Identify which cell holds the provided text, then report its [X, Y] central coordinate. 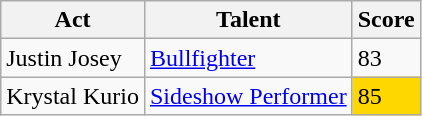
Bullfighter [248, 58]
Talent [248, 20]
Sideshow Performer [248, 96]
Justin Josey [73, 58]
85 [386, 96]
83 [386, 58]
Krystal Kurio [73, 96]
Act [73, 20]
Score [386, 20]
